Extract the (X, Y) coordinate from the center of the cell holding the provided text.  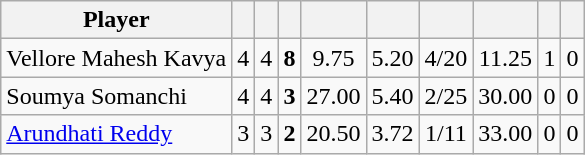
1 (550, 58)
5.20 (392, 58)
2/25 (446, 96)
27.00 (334, 96)
11.25 (506, 58)
Arundhati Reddy (116, 134)
9.75 (334, 58)
Player (116, 20)
33.00 (506, 134)
3.72 (392, 134)
Soumya Somanchi (116, 96)
30.00 (506, 96)
4/20 (446, 58)
5.40 (392, 96)
Vellore Mahesh Kavya (116, 58)
2 (290, 134)
8 (290, 58)
1/11 (446, 134)
20.50 (334, 134)
